For the text-containing cell, return its midpoint in [X, Y] coordinate format. 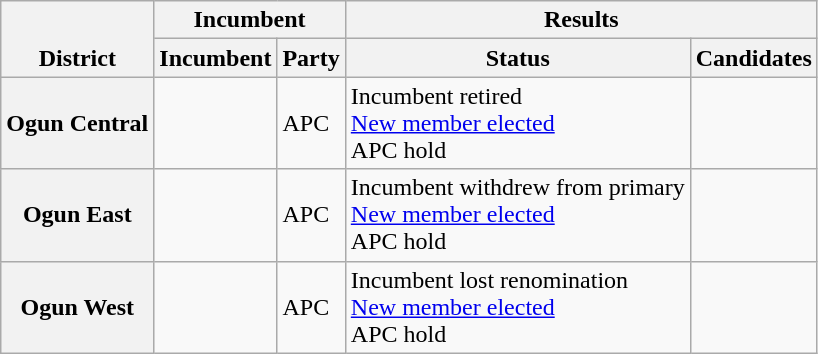
Results [581, 20]
Incumbent withdrew from primaryNew member electedAPC hold [518, 215]
Status [518, 58]
District [78, 39]
Ogun Central [78, 123]
Ogun West [78, 307]
Party [311, 58]
Ogun East [78, 215]
Incumbent lost renominationNew member electedAPC hold [518, 307]
Candidates [754, 58]
Incumbent retiredNew member electedAPC hold [518, 123]
